Detect which cell encompasses the target text, then output its [X, Y] center coordinate. 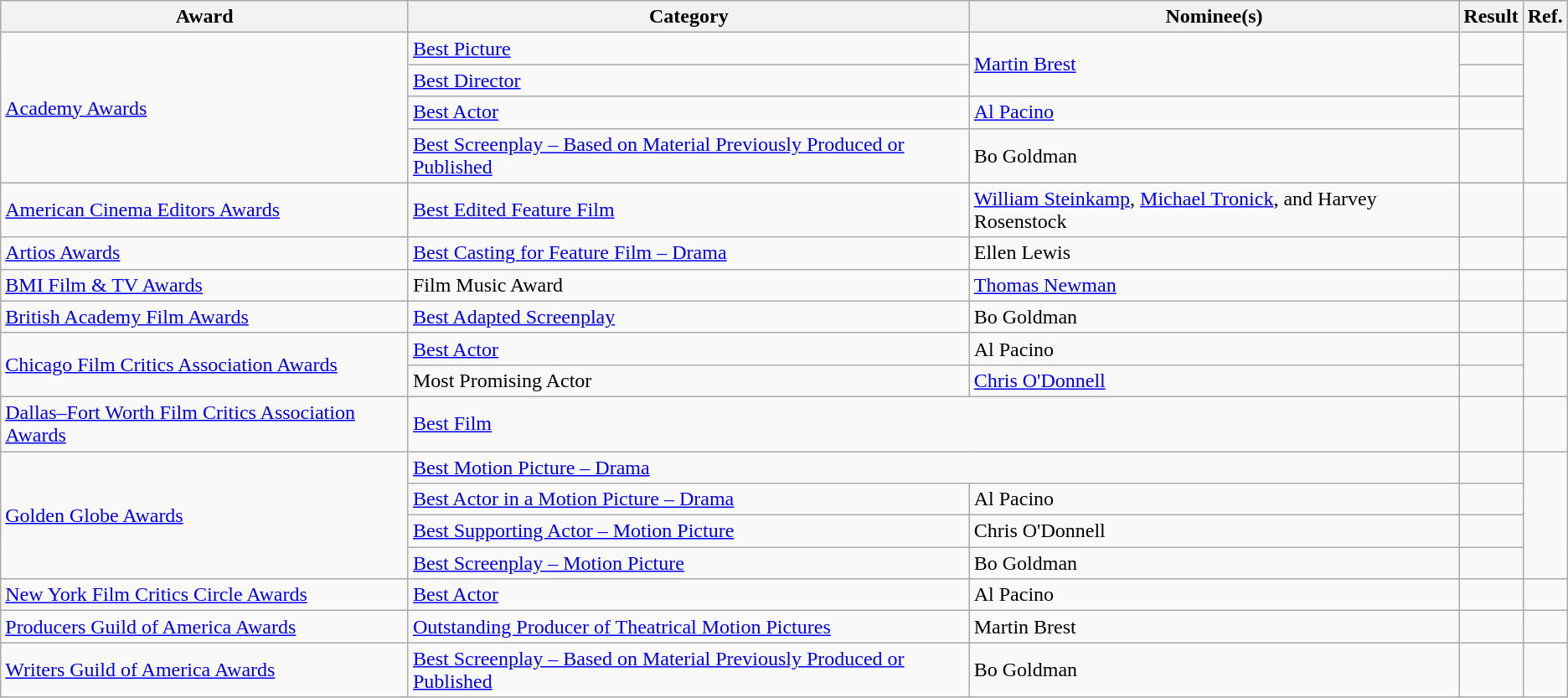
Dallas–Fort Worth Film Critics Association Awards [204, 424]
Academy Awards [204, 107]
Ellen Lewis [1215, 253]
Chicago Film Critics Association Awards [204, 365]
Result [1491, 17]
Best Screenplay – Motion Picture [689, 563]
British Academy Film Awards [204, 317]
Golden Globe Awards [204, 514]
Best Film [933, 424]
American Cinema Editors Awards [204, 209]
Category [689, 17]
Best Edited Feature Film [689, 209]
Film Music Award [689, 285]
Artios Awards [204, 253]
Best Motion Picture – Drama [933, 467]
BMI Film & TV Awards [204, 285]
Writers Guild of America Awards [204, 670]
Most Promising Actor [689, 380]
Best Actor in a Motion Picture – Drama [689, 499]
Nominee(s) [1215, 17]
William Steinkamp, Michael Tronick, and Harvey Rosenstock [1215, 209]
Producers Guild of America Awards [204, 627]
New York Film Critics Circle Awards [204, 595]
Ref. [1545, 17]
Best Adapted Screenplay [689, 317]
Thomas Newman [1215, 285]
Best Picture [689, 49]
Best Supporting Actor – Motion Picture [689, 531]
Outstanding Producer of Theatrical Motion Pictures [689, 627]
Award [204, 17]
Best Casting for Feature Film – Drama [689, 253]
Best Director [689, 80]
